Output the (X, Y) coordinate of the center of the cell containing the given text.  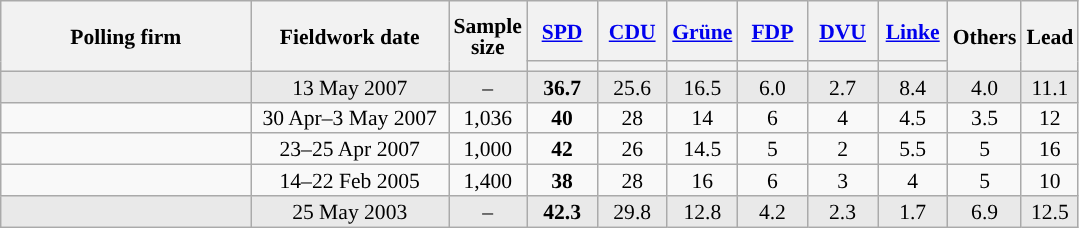
1.7 (913, 212)
CDU (632, 31)
8.4 (913, 86)
42.3 (562, 212)
SPD (562, 31)
1,400 (487, 180)
14 (702, 118)
3 (842, 180)
36.7 (562, 86)
40 (562, 118)
16.5 (702, 86)
25.6 (632, 86)
38 (562, 180)
26 (632, 150)
13 May 2007 (350, 86)
4.5 (913, 118)
FDP (772, 31)
2.3 (842, 212)
12 (1050, 118)
Lead (1050, 36)
6.0 (772, 86)
Polling firm (126, 36)
25 May 2003 (350, 212)
5.5 (913, 150)
42 (562, 150)
4.2 (772, 212)
12.8 (702, 212)
Others (985, 36)
Samplesize (487, 36)
6.9 (985, 212)
30 Apr–3 May 2007 (350, 118)
10 (1050, 180)
23–25 Apr 2007 (350, 150)
12.5 (1050, 212)
29.8 (632, 212)
14–22 Feb 2005 (350, 180)
Fieldwork date (350, 36)
1,000 (487, 150)
1,036 (487, 118)
3.5 (985, 118)
Linke (913, 31)
Grüne (702, 31)
4.0 (985, 86)
DVU (842, 31)
11.1 (1050, 86)
2 (842, 150)
14.5 (702, 150)
2.7 (842, 86)
